Determine the [x, y] coordinate at the center of the cell enclosing the given text.  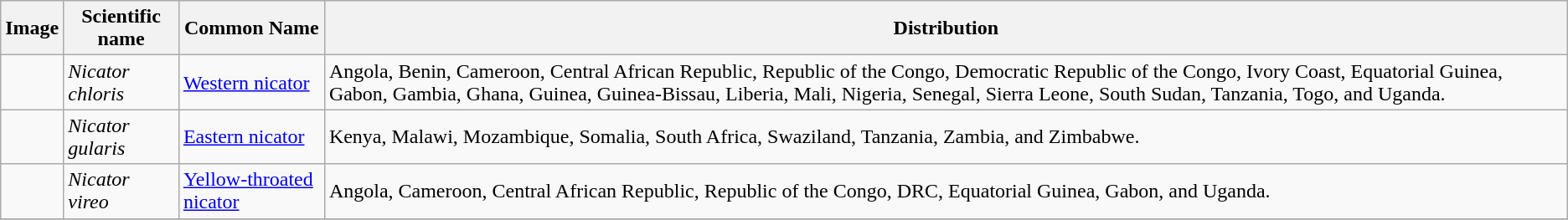
Western nicator [251, 82]
Common Name [251, 28]
Kenya, Malawi, Mozambique, Somalia, South Africa, Swaziland, Tanzania, Zambia, and Zimbabwe. [946, 137]
Yellow-throated nicator [251, 191]
Scientific name [121, 28]
Eastern nicator [251, 137]
Image [32, 28]
Nicator gularis [121, 137]
Distribution [946, 28]
Nicator chloris [121, 82]
Nicator vireo [121, 191]
Angola, Cameroon, Central African Republic, Republic of the Congo, DRC, Equatorial Guinea, Gabon, and Uganda. [946, 191]
